Extract the (X, Y) coordinate from the center of the cell holding the provided text.  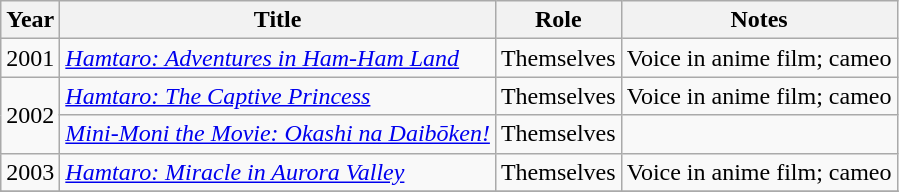
Title (278, 20)
Hamtaro: Adventures in Ham-Ham Land (278, 58)
2002 (30, 115)
Mini-Moni the Movie: Okashi na Daibōken! (278, 134)
2001 (30, 58)
Hamtaro: Miracle in Aurora Valley (278, 172)
Hamtaro: The Captive Princess (278, 96)
2003 (30, 172)
Notes (759, 20)
Year (30, 20)
Role (558, 20)
